Capture the cell that displays the provided text and extract its (x, y) central coordinate. 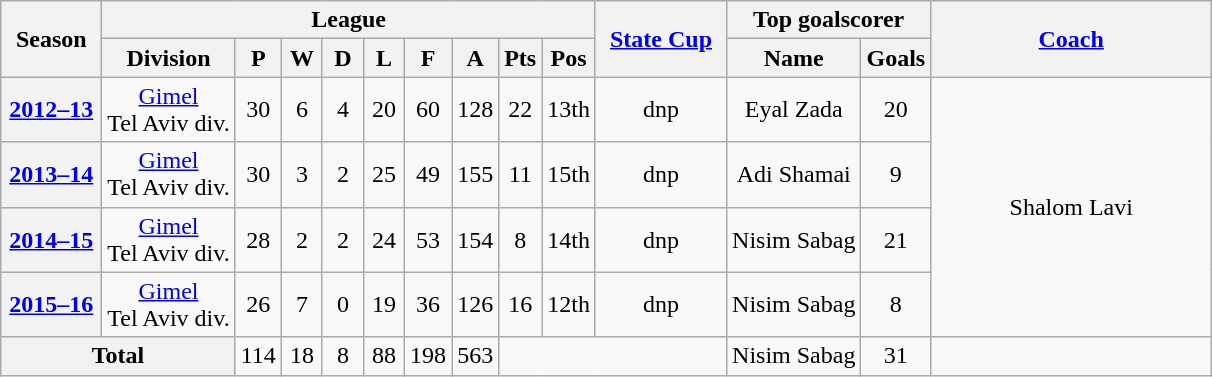
P (258, 58)
16 (520, 304)
21 (896, 240)
22 (520, 110)
A (476, 58)
49 (428, 174)
114 (258, 356)
Name (794, 58)
Pos (569, 58)
2013–14 (52, 174)
18 (302, 356)
2015–16 (52, 304)
563 (476, 356)
Shalom Lavi (1072, 207)
25 (384, 174)
Adi Shamai (794, 174)
Coach (1072, 39)
F (428, 58)
11 (520, 174)
Top goalscorer (829, 20)
154 (476, 240)
24 (384, 240)
19 (384, 304)
State Cup (660, 39)
31 (896, 356)
60 (428, 110)
0 (342, 304)
2014–15 (52, 240)
Goals (896, 58)
7 (302, 304)
88 (384, 356)
Eyal Zada (794, 110)
Division (168, 58)
Season (52, 39)
League (349, 20)
2012–13 (52, 110)
28 (258, 240)
155 (476, 174)
3 (302, 174)
26 (258, 304)
Total (118, 356)
15th (569, 174)
13th (569, 110)
6 (302, 110)
126 (476, 304)
198 (428, 356)
L (384, 58)
36 (428, 304)
14th (569, 240)
D (342, 58)
W (302, 58)
53 (428, 240)
128 (476, 110)
Pts (520, 58)
12th (569, 304)
4 (342, 110)
9 (896, 174)
